For the text-containing cell, return its midpoint in (x, y) coordinate format. 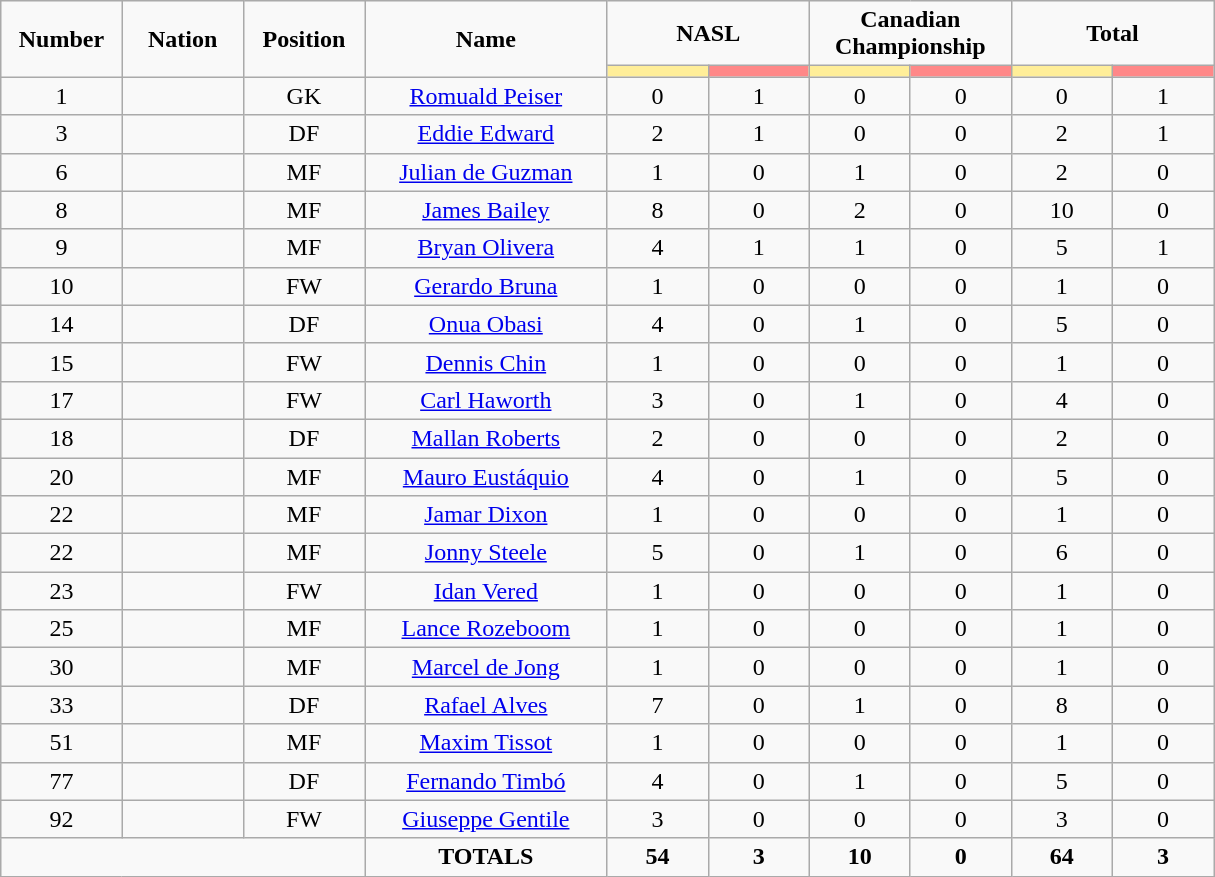
9 (62, 248)
Position (304, 39)
30 (62, 667)
Julian de Guzman (486, 172)
Maxim Tissot (486, 743)
NASL (708, 34)
TOTALS (486, 857)
54 (658, 857)
Name (486, 39)
Idan Vered (486, 591)
Total (1112, 34)
Jonny Steele (486, 553)
Onua Obasi (486, 324)
Mallan Roberts (486, 438)
James Bailey (486, 210)
Gerardo Bruna (486, 286)
33 (62, 705)
Carl Haworth (486, 400)
GK (304, 96)
92 (62, 819)
51 (62, 743)
Mauro Eustáquio (486, 477)
Nation (182, 39)
Canadian Championship (910, 34)
Jamar Dixon (486, 515)
Number (62, 39)
7 (658, 705)
Dennis Chin (486, 362)
Romuald Peiser (486, 96)
20 (62, 477)
17 (62, 400)
Lance Rozeboom (486, 629)
77 (62, 781)
Fernando Timbó (486, 781)
23 (62, 591)
14 (62, 324)
25 (62, 629)
Giuseppe Gentile (486, 819)
Marcel de Jong (486, 667)
18 (62, 438)
15 (62, 362)
Eddie Edward (486, 134)
Bryan Olivera (486, 248)
Rafael Alves (486, 705)
64 (1062, 857)
